Detect which cell encompasses the target text, then output its (X, Y) center coordinate. 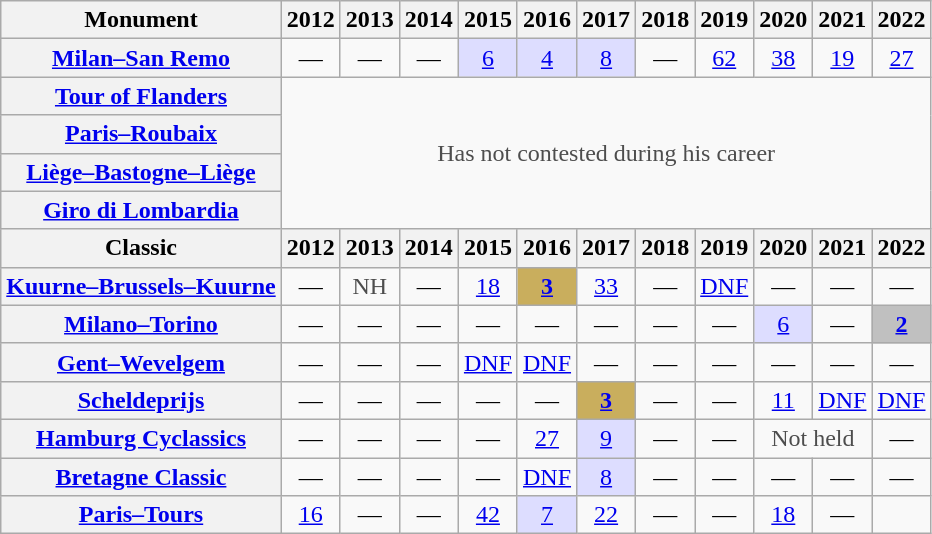
7 (546, 515)
33 (606, 286)
Hamburg Cyclassics (141, 438)
Classic (141, 248)
Monument (141, 20)
Scheldeprijs (141, 400)
Giro di Lombardia (141, 210)
9 (606, 438)
62 (724, 58)
4 (546, 58)
Kuurne–Brussels–Kuurne (141, 286)
19 (842, 58)
Milano–Torino (141, 324)
22 (606, 515)
42 (488, 515)
Paris–Roubaix (141, 134)
Has not contested during his career (606, 153)
Gent–Wevelgem (141, 362)
Milan–San Remo (141, 58)
Tour of Flanders (141, 96)
NH (370, 286)
38 (784, 58)
2 (902, 324)
16 (310, 515)
Not held (813, 438)
Bretagne Classic (141, 477)
Liège–Bastogne–Liège (141, 172)
Paris–Tours (141, 515)
11 (784, 400)
